Return (X, Y) of the center of cell containing provided text 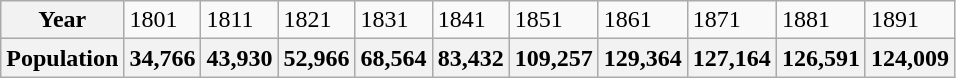
68,564 (394, 58)
Year (62, 20)
1871 (732, 20)
1801 (162, 20)
43,930 (240, 58)
1811 (240, 20)
129,364 (642, 58)
1861 (642, 20)
Population (62, 58)
127,164 (732, 58)
52,966 (316, 58)
1851 (554, 20)
1841 (470, 20)
1891 (910, 20)
83,432 (470, 58)
1821 (316, 20)
109,257 (554, 58)
126,591 (820, 58)
124,009 (910, 58)
1831 (394, 20)
1881 (820, 20)
34,766 (162, 58)
